From the cell containing the given text, extract its center point as [X, Y] coordinate. 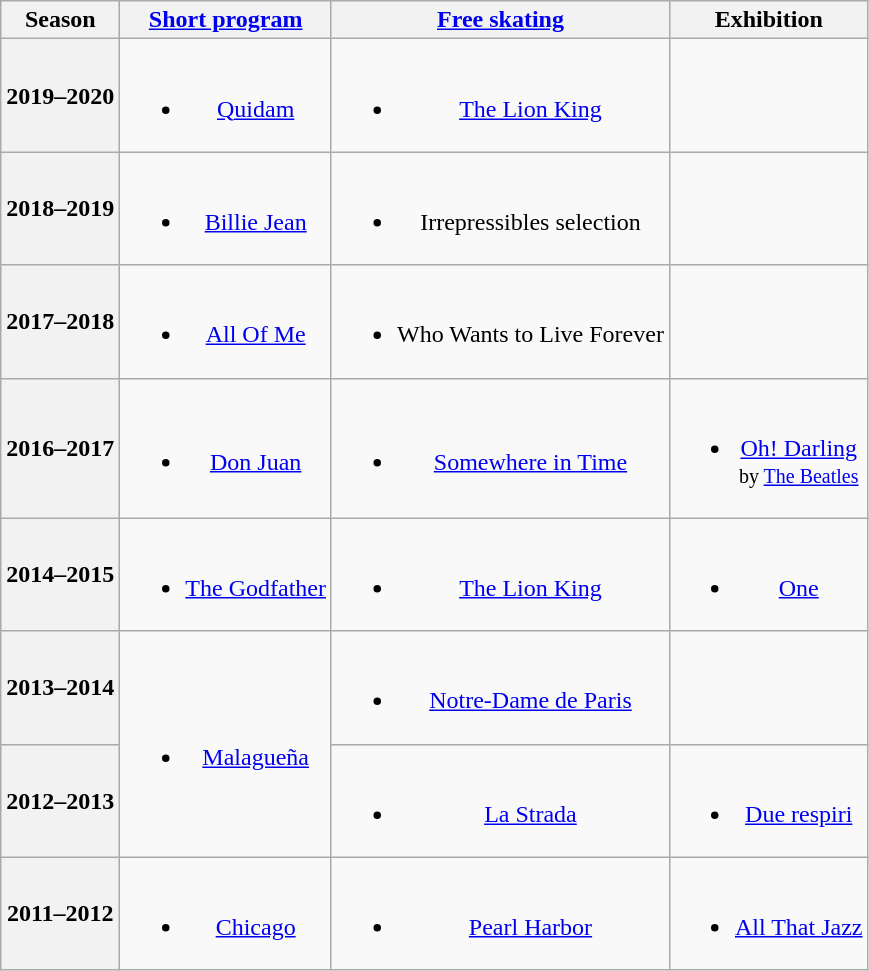
Exhibition [768, 20]
All That Jazz [768, 914]
2011–2012 [60, 914]
2013–2014 [60, 688]
Notre-Dame de Paris [500, 688]
Short program [226, 20]
One [768, 574]
Chicago [226, 914]
Billie Jean [226, 208]
Quidam [226, 96]
Irrepressibles selection [500, 208]
Free skating [500, 20]
Pearl Harbor [500, 914]
2016–2017 [60, 448]
2018–2019 [60, 208]
La Strada [500, 800]
Somewhere in Time [500, 448]
Don Juan [226, 448]
2019–2020 [60, 96]
2012–2013 [60, 800]
All Of Me [226, 322]
2014–2015 [60, 574]
Oh! Darling by The Beatles [768, 448]
Season [60, 20]
Due respiri [768, 800]
2017–2018 [60, 322]
Who Wants to Live Forever [500, 322]
The Godfather [226, 574]
Malagueña [226, 744]
